Capture the cell that displays the provided text and extract its [X, Y] central coordinate. 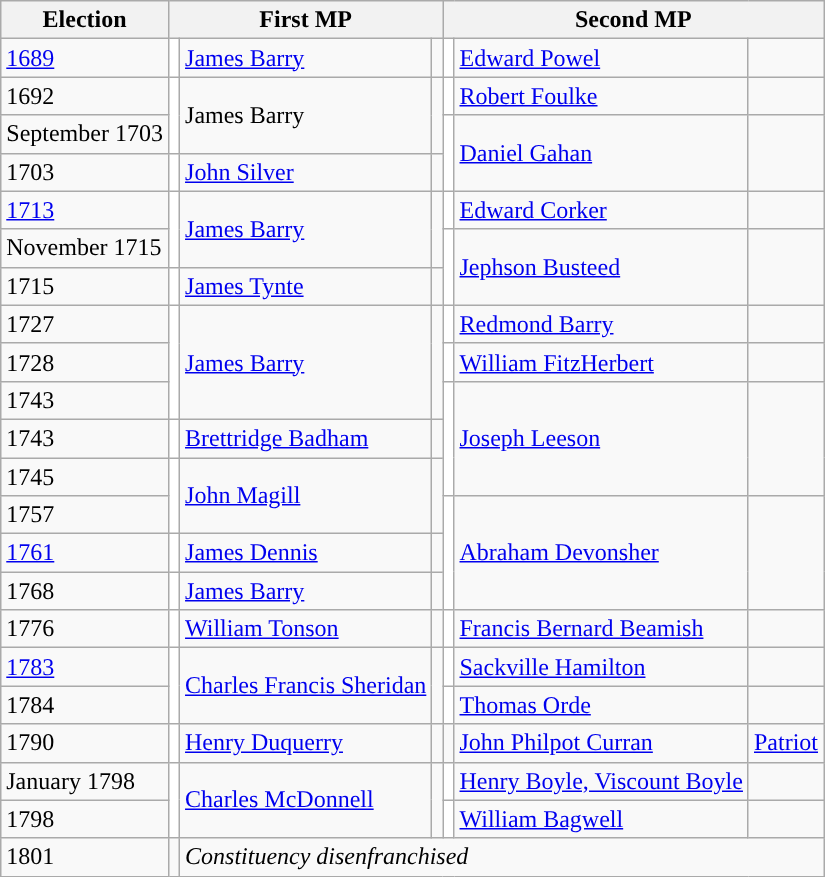
1713 [85, 210]
Redmond Barry [601, 324]
Abraham Devonsher [601, 553]
Henry Duquerry [306, 743]
1692 [85, 96]
Francis Bernard Beamish [601, 629]
1757 [85, 515]
1689 [85, 58]
1798 [85, 819]
Patriot [786, 743]
1784 [85, 705]
First MP [305, 20]
Second MP [634, 20]
1728 [85, 362]
Edward Corker [601, 210]
1801 [85, 857]
Charles McDonnell [306, 800]
James Dennis [306, 553]
1776 [85, 629]
1761 [85, 553]
Edward Powel [601, 58]
November 1715 [85, 248]
1790 [85, 743]
William FitzHerbert [601, 362]
James Tynte [306, 286]
Charles Francis Sheridan [306, 686]
John Philpot Curran [601, 743]
Joseph Leeson [601, 438]
Daniel Gahan [601, 153]
Henry Boyle, Viscount Boyle [601, 781]
Robert Foulke [601, 96]
January 1798 [85, 781]
Election [85, 20]
William Tonson [306, 629]
John Silver [306, 172]
Constituency disenfranchised [502, 857]
Brettridge Badham [306, 438]
Jephson Busteed [601, 267]
Sackville Hamilton [601, 667]
1727 [85, 324]
September 1703 [85, 134]
1768 [85, 591]
John Magill [306, 496]
Thomas Orde [601, 705]
1715 [85, 286]
William Bagwell [601, 819]
1745 [85, 477]
1703 [85, 172]
1783 [85, 667]
